Scan for the cell matching the given text and deliver its (x, y) coordinate at center. 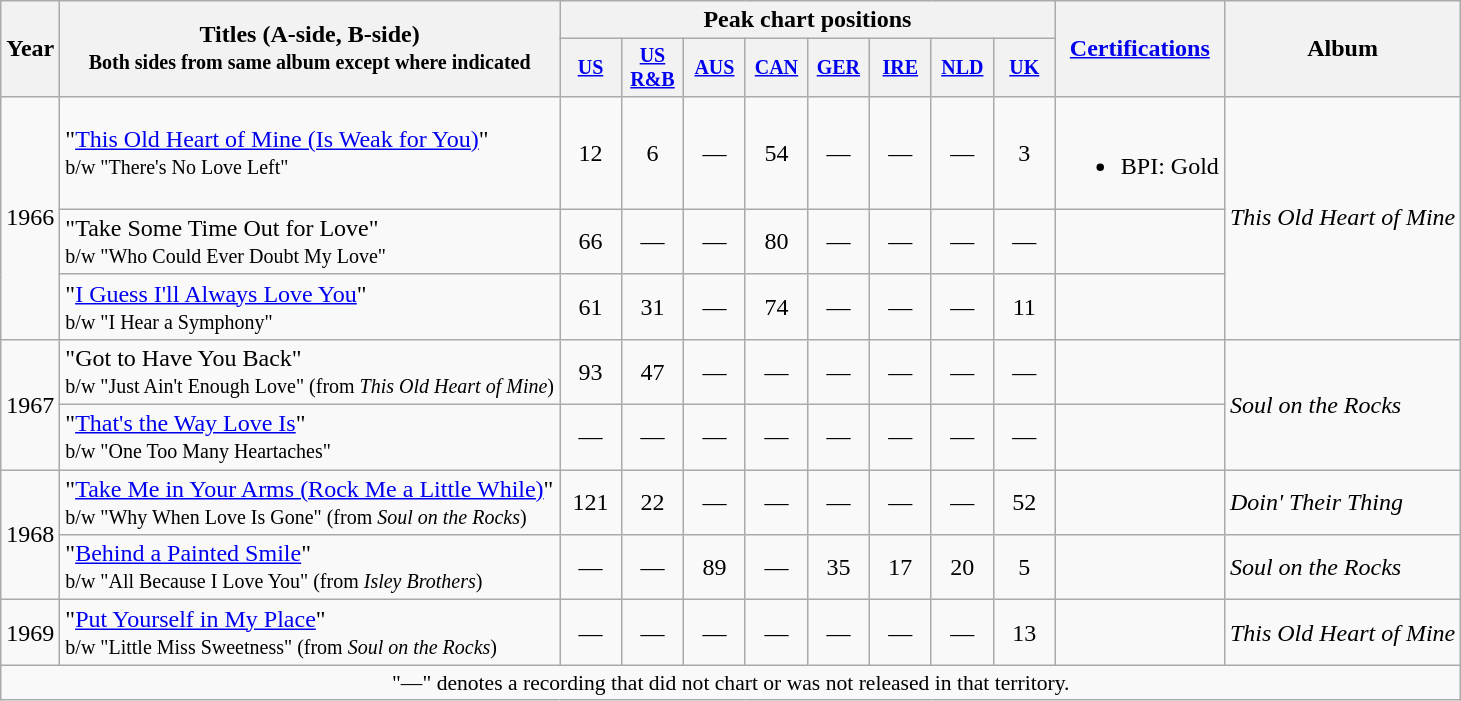
Certifications (1140, 49)
47 (652, 372)
31 (652, 306)
1968 (30, 535)
35 (838, 568)
13 (1024, 632)
6 (652, 152)
54 (776, 152)
UK (1024, 68)
US (591, 68)
17 (900, 568)
"Take Me in Your Arms (Rock Me a Little While)"b/w "Why When Love Is Gone" (from Soul on the Rocks) (310, 502)
"I Guess I'll Always Love You"b/w "I Hear a Symphony" (310, 306)
"—" denotes a recording that did not chart or was not released in that territory. (731, 683)
11 (1024, 306)
"Behind a Painted Smile"b/w "All Because I Love You" (from Isley Brothers) (310, 568)
74 (776, 306)
AUS (714, 68)
3 (1024, 152)
"Take Some Time Out for Love"b/w "Who Could Ever Doubt My Love" (310, 242)
"Put Yourself in My Place"b/w "Little Miss Sweetness" (from Soul on the Rocks) (310, 632)
IRE (900, 68)
66 (591, 242)
93 (591, 372)
1966 (30, 218)
121 (591, 502)
61 (591, 306)
Peak chart positions (808, 20)
GER (838, 68)
USR&B (652, 68)
NLD (962, 68)
"Got to Have You Back"b/w "Just Ain't Enough Love" (from This Old Heart of Mine) (310, 372)
5 (1024, 568)
52 (1024, 502)
1969 (30, 632)
"This Old Heart of Mine (Is Weak for You)"b/w "There's No Love Left" (310, 152)
12 (591, 152)
CAN (776, 68)
89 (714, 568)
Doin' Their Thing (1342, 502)
Album (1342, 49)
1967 (30, 404)
80 (776, 242)
"That's the Way Love Is"b/w "One Too Many Heartaches" (310, 438)
Titles (A-side, B-side)Both sides from same album except where indicated (310, 49)
Year (30, 49)
22 (652, 502)
BPI: Gold (1140, 152)
20 (962, 568)
